Locate the cell with the specified text and output its (x, y) center coordinate. 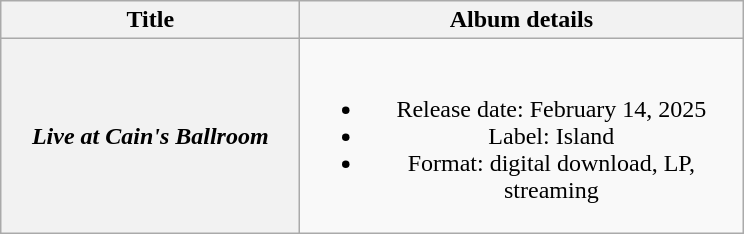
Live at Cain's Ballroom (150, 136)
Title (150, 20)
Album details (522, 20)
Release date: February 14, 2025Label: IslandFormat: digital download, LP, streaming (522, 136)
